Return (X, Y) of the center of cell containing provided text 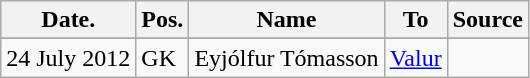
24 July 2012 (68, 58)
Pos. (162, 20)
Name (286, 20)
Source (488, 20)
Eyjólfur Tómasson (286, 58)
Date. (68, 20)
GK (162, 58)
To (416, 20)
Valur (416, 58)
